For the text-containing cell, return its midpoint in (X, Y) coordinate format. 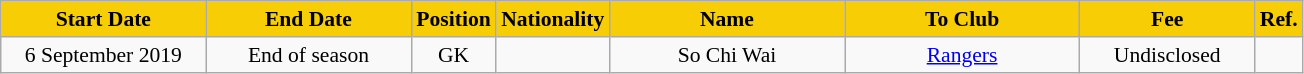
Start Date (104, 19)
To Club (962, 19)
Position (454, 19)
End Date (308, 19)
Name (726, 19)
6 September 2019 (104, 55)
End of season (308, 55)
So Chi Wai (726, 55)
GK (454, 55)
Fee (1168, 19)
Rangers (962, 55)
Nationality (552, 19)
Ref. (1279, 19)
Undisclosed (1168, 55)
